Provide the (X, Y) coordinate of the cell's center where the given text is located.  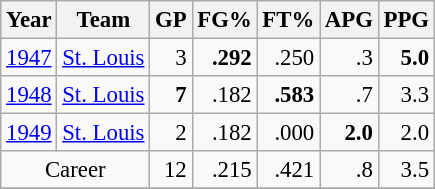
3.5 (406, 170)
7 (171, 95)
2 (171, 133)
1949 (29, 133)
FT% (288, 20)
5.0 (406, 58)
.421 (288, 170)
GP (171, 20)
3 (171, 58)
.3 (350, 58)
Career (76, 170)
3.3 (406, 95)
APG (350, 20)
.7 (350, 95)
.292 (224, 58)
1947 (29, 58)
Team (104, 20)
.583 (288, 95)
.000 (288, 133)
.215 (224, 170)
.250 (288, 58)
PPG (406, 20)
FG% (224, 20)
12 (171, 170)
Year (29, 20)
1948 (29, 95)
.8 (350, 170)
